Pinpoint the cell where the given text exists, returning its [X, Y] midpoint coordinate. 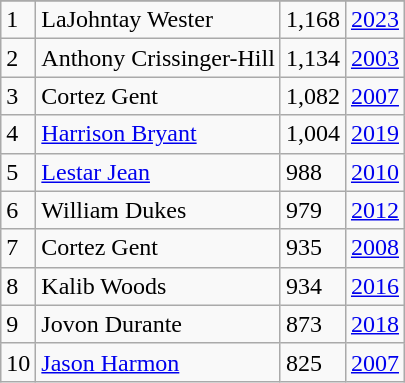
William Dukes [158, 210]
Harrison Bryant [158, 134]
1,004 [312, 134]
LaJohntay Wester [158, 20]
2 [18, 58]
1,168 [312, 20]
8 [18, 286]
2018 [374, 324]
Anthony Crissinger-Hill [158, 58]
2010 [374, 172]
2016 [374, 286]
10 [18, 362]
2008 [374, 248]
Jovon Durante [158, 324]
873 [312, 324]
6 [18, 210]
825 [312, 362]
7 [18, 248]
Lestar Jean [158, 172]
2012 [374, 210]
935 [312, 248]
5 [18, 172]
1 [18, 20]
1,082 [312, 96]
2023 [374, 20]
1,134 [312, 58]
Kalib Woods [158, 286]
4 [18, 134]
988 [312, 172]
934 [312, 286]
979 [312, 210]
9 [18, 324]
2019 [374, 134]
Jason Harmon [158, 362]
3 [18, 96]
2003 [374, 58]
